From the cell containing the given text, extract its center point as (x, y) coordinate. 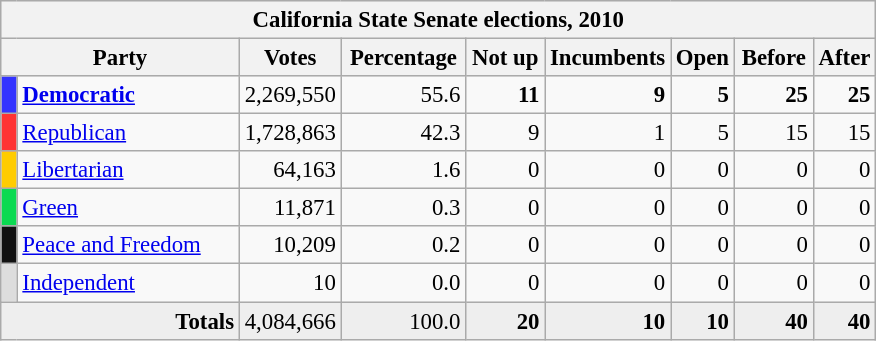
0.3 (404, 208)
Totals (120, 321)
1 (608, 133)
Not up (506, 58)
Open (703, 58)
California State Senate elections, 2010 (438, 20)
42.3 (404, 133)
10,209 (290, 245)
After (844, 58)
100.0 (404, 321)
11,871 (290, 208)
0.0 (404, 283)
Before (774, 58)
Republican (128, 133)
Votes (290, 58)
1,728,863 (290, 133)
11 (506, 95)
Percentage (404, 58)
Party (120, 58)
20 (506, 321)
Independent (128, 283)
0.2 (404, 245)
Green (128, 208)
Libertarian (128, 170)
55.6 (404, 95)
64,163 (290, 170)
Incumbents (608, 58)
1.6 (404, 170)
4,084,666 (290, 321)
Peace and Freedom (128, 245)
Democratic (128, 95)
2,269,550 (290, 95)
